Identify which cell holds the provided text, then report its [X, Y] central coordinate. 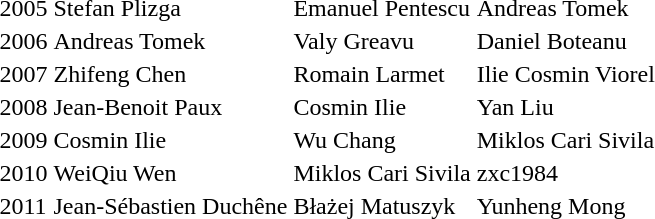
WeiQiu Wen [170, 173]
Romain Larmet [382, 74]
Andreas Tomek [170, 41]
Valy Greavu [382, 41]
Miklos Cari Sivila [382, 173]
Wu Chang [382, 140]
Zhifeng Chen [170, 74]
Jean-Benoit Paux [170, 107]
